Detect which cell encompasses the target text, then output its [X, Y] center coordinate. 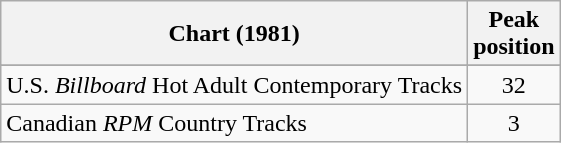
3 [514, 123]
Canadian RPM Country Tracks [234, 123]
Peakposition [514, 34]
Chart (1981) [234, 34]
U.S. Billboard Hot Adult Contemporary Tracks [234, 85]
32 [514, 85]
